Capture the cell that displays the provided text and extract its (X, Y) central coordinate. 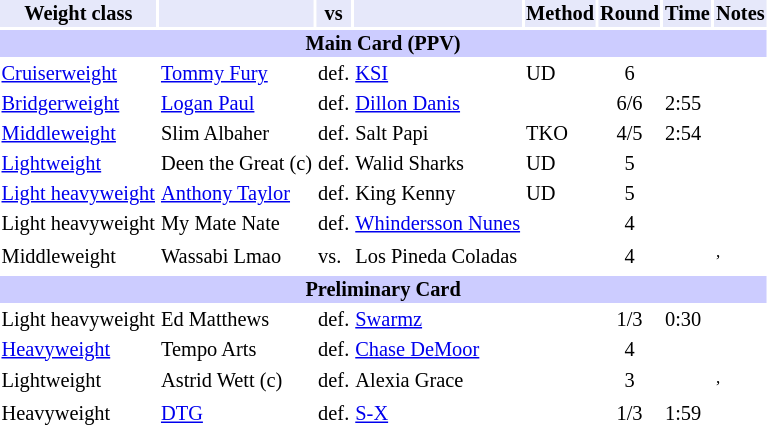
Los Pineda Coladas (438, 256)
Notes (740, 14)
Whindersson Nunes (438, 224)
Logan Paul (236, 104)
Preliminary Card (383, 288)
My Mate Nate (236, 224)
Tommy Fury (236, 74)
Tempo Arts (236, 348)
Dillon Danis (438, 104)
Method (560, 14)
4/5 (630, 134)
King Kenny (438, 194)
vs. (334, 256)
Chase DeMoor (438, 348)
Weight class (78, 14)
Swarmz (438, 318)
KSI (438, 74)
Slim Albaher (236, 134)
TKO (560, 134)
6/6 (630, 104)
Ed Matthews (236, 318)
Time (687, 14)
3 (630, 381)
0:30 (687, 318)
Alexia Grace (438, 381)
Salt Papi (438, 134)
Heavyweight (78, 348)
Walid Sharks (438, 164)
Deen the Great (c) (236, 164)
Cruiserweight (78, 74)
Astrid Wett (c) (236, 381)
Bridgerweight (78, 104)
2:55 (687, 104)
vs (334, 14)
Anthony Taylor (236, 194)
Round (630, 14)
6 (630, 74)
Wassabi Lmao (236, 256)
2:54 (687, 134)
1/3 (630, 318)
Main Card (PPV) (383, 44)
